Determine the (x, y) coordinate at the center of the cell enclosing the given text.  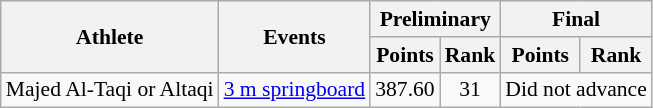
3 m springboard (295, 90)
31 (470, 90)
387.60 (404, 90)
Athlete (110, 36)
Did not advance (576, 90)
Final (576, 19)
Preliminary (435, 19)
Events (295, 36)
Majed Al-Taqi or Altaqi (110, 90)
